Detect which cell encompasses the target text, then output its [X, Y] center coordinate. 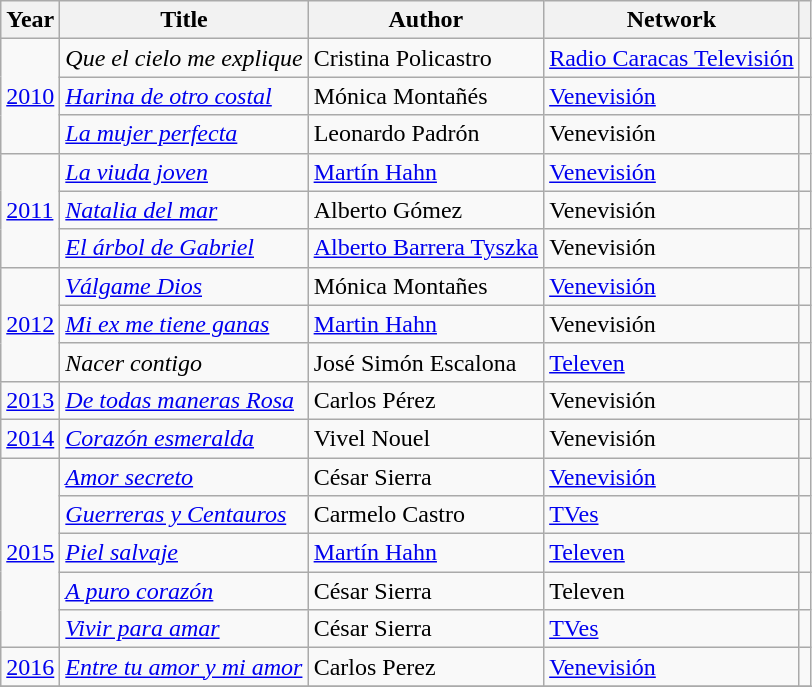
Author [426, 20]
Natalia del mar [184, 210]
2012 [30, 324]
De todas maneras Rosa [184, 400]
2010 [30, 96]
2015 [30, 553]
José Simón Escalona [426, 362]
Martin Hahn [426, 324]
A puro corazón [184, 591]
La mujer perfecta [184, 134]
Carlos Pérez [426, 400]
Network [672, 20]
2014 [30, 438]
Mónica Montañés [426, 96]
Que el cielo me explique [184, 58]
La viuda joven [184, 172]
Harina de otro costal [184, 96]
Amor secreto [184, 477]
Carmelo Castro [426, 515]
Year [30, 20]
Alberto Barrera Tyszka [426, 248]
Entre tu amor y mi amor [184, 667]
Title [184, 20]
2013 [30, 400]
Vivel Nouel [426, 438]
2016 [30, 667]
Carlos Perez [426, 667]
Válgame Dios [184, 286]
Leonardo Padrón [426, 134]
Mónica Montañes [426, 286]
Mi ex me tiene ganas [184, 324]
2011 [30, 210]
Cristina Policastro [426, 58]
Corazón esmeralda [184, 438]
Vivir para amar [184, 629]
Alberto Gómez [426, 210]
El árbol de Gabriel [184, 248]
Guerreras y Centauros [184, 515]
Nacer contigo [184, 362]
Radio Caracas Televisión [672, 58]
Piel salvaje [184, 553]
